Find where the given text appears and provide that cell's center as (x, y) coordinate. 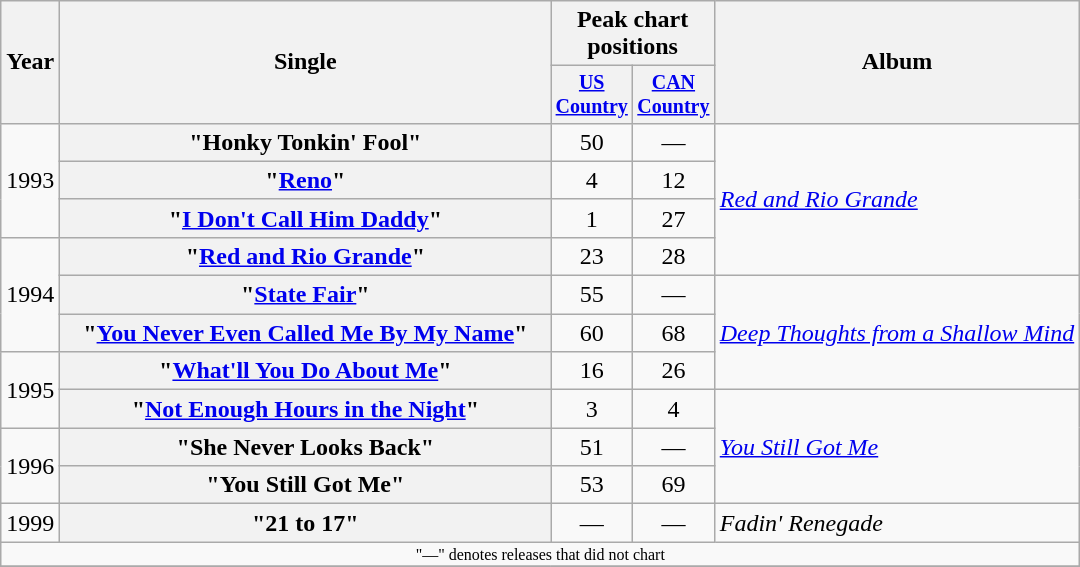
Single (306, 62)
"You Never Even Called Me By My Name" (306, 333)
1999 (30, 523)
"Honky Tonkin' Fool" (306, 142)
Album (897, 62)
28 (674, 256)
You Still Got Me (897, 447)
3 (592, 409)
16 (592, 371)
Deep Thoughts from a Shallow Mind (897, 333)
US Country (592, 94)
Fadin' Renegade (897, 523)
12 (674, 180)
"21 to 17" (306, 523)
1995 (30, 390)
26 (674, 371)
53 (592, 485)
"—" denotes releases that did not chart (540, 554)
68 (674, 333)
"Red and Rio Grande" (306, 256)
51 (592, 447)
69 (674, 485)
27 (674, 218)
CAN Country (674, 94)
"State Fair" (306, 295)
"What'll You Do About Me" (306, 371)
1993 (30, 180)
"She Never Looks Back" (306, 447)
1996 (30, 466)
Year (30, 62)
55 (592, 295)
60 (592, 333)
"Reno" (306, 180)
50 (592, 142)
Peak chartpositions (632, 34)
23 (592, 256)
1 (592, 218)
"I Don't Call Him Daddy" (306, 218)
1994 (30, 294)
Red and Rio Grande (897, 199)
"You Still Got Me" (306, 485)
"Not Enough Hours in the Night" (306, 409)
